Return the [x, y] coordinate for the center point of the cell that contains the specified text.  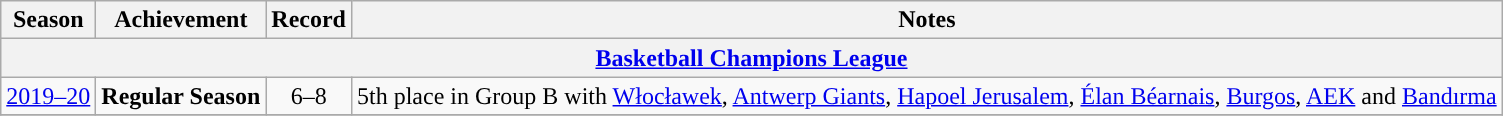
Season [48, 20]
6–8 [309, 96]
Regular Season [181, 96]
Notes [926, 20]
2019–20 [48, 96]
5th place in Group B with Włocławek, Antwerp Giants, Hapoel Jerusalem, Élan Béarnais, Burgos, AEK and Bandırma [926, 96]
Achievement [181, 20]
Record [309, 20]
Basketball Champions League [752, 58]
